Extract the [x, y] coordinate from the center of the cell holding the provided text.  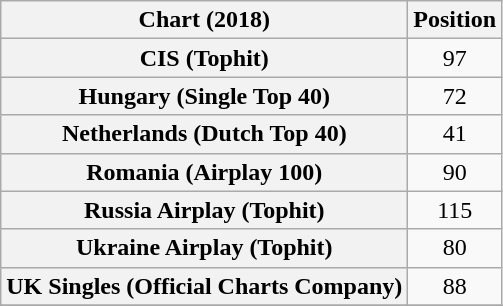
Hungary (Single Top 40) [204, 96]
Chart (2018) [204, 20]
CIS (Tophit) [204, 58]
Position [455, 20]
97 [455, 58]
Netherlands (Dutch Top 40) [204, 134]
72 [455, 96]
115 [455, 210]
80 [455, 248]
Russia Airplay (Tophit) [204, 210]
Ukraine Airplay (Tophit) [204, 248]
41 [455, 134]
UK Singles (Official Charts Company) [204, 286]
88 [455, 286]
Romania (Airplay 100) [204, 172]
90 [455, 172]
